Return the (x, y) coordinate for the center point of the cell that contains the specified text.  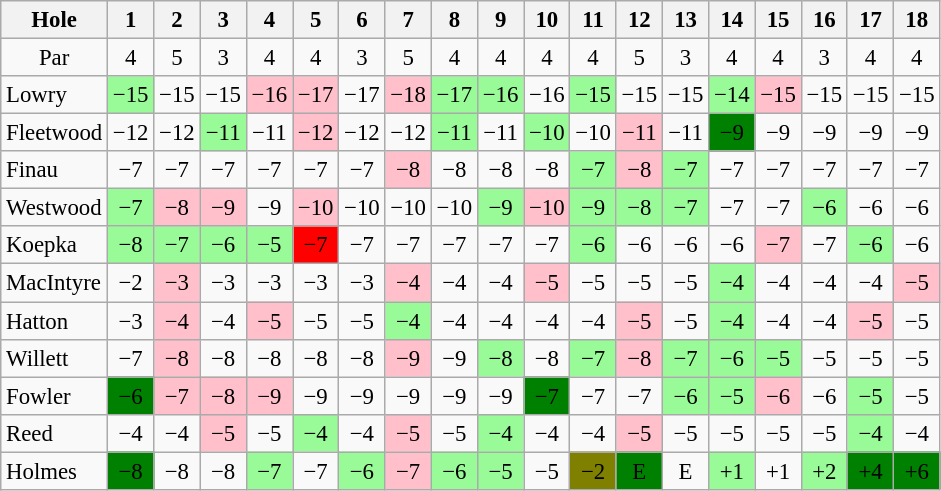
7 (408, 20)
14 (732, 20)
16 (824, 20)
Fleetwood (54, 133)
18 (917, 20)
Par (54, 58)
Willett (54, 358)
+2 (824, 471)
17 (870, 20)
12 (639, 20)
1 (131, 20)
Fowler (54, 396)
9 (500, 20)
15 (778, 20)
Lowry (54, 95)
Westwood (54, 208)
6 (362, 20)
+6 (917, 471)
Hatton (54, 321)
Reed (54, 433)
MacIntyre (54, 283)
8 (454, 20)
+4 (870, 471)
Holmes (54, 471)
Hole (54, 20)
−14 (732, 95)
11 (593, 20)
10 (547, 20)
2 (177, 20)
−18 (408, 95)
Finau (54, 170)
Koepka (54, 245)
13 (685, 20)
